Find where the given text appears and provide that cell's center as (x, y) coordinate. 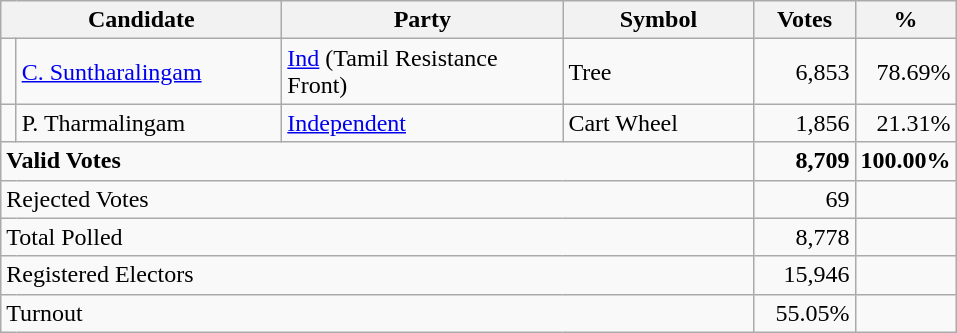
Votes (804, 20)
Turnout (378, 313)
100.00% (906, 161)
21.31% (906, 123)
69 (804, 199)
Candidate (142, 20)
Total Polled (378, 237)
Tree (658, 72)
Ind (Tamil Resistance Front) (422, 72)
Cart Wheel (658, 123)
Symbol (658, 20)
% (906, 20)
Valid Votes (378, 161)
8,709 (804, 161)
P. Tharmalingam (149, 123)
1,856 (804, 123)
15,946 (804, 275)
Party (422, 20)
78.69% (906, 72)
8,778 (804, 237)
C. Suntharalingam (149, 72)
55.05% (804, 313)
Registered Electors (378, 275)
Rejected Votes (378, 199)
6,853 (804, 72)
Independent (422, 123)
